Return (X, Y) of the center of cell containing provided text 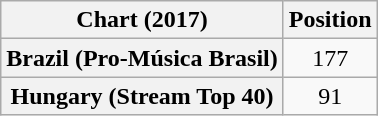
Hungary (Stream Top 40) (142, 96)
Chart (2017) (142, 20)
177 (330, 58)
91 (330, 96)
Position (330, 20)
Brazil (Pro-Música Brasil) (142, 58)
